Determine the [x, y] coordinate at the center of the cell enclosing the given text.  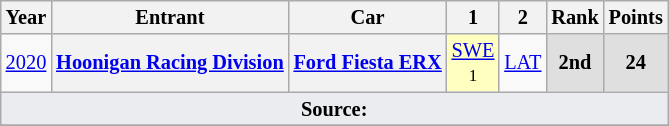
LAT [522, 63]
1 [474, 17]
2 [522, 17]
Hoonigan Racing Division [170, 63]
Ford Fiesta ERX [368, 63]
24 [636, 63]
Entrant [170, 17]
Rank [574, 17]
2020 [26, 63]
SWE1 [474, 63]
Car [368, 17]
Year [26, 17]
Source: [334, 109]
Points [636, 17]
2nd [574, 63]
